Locate the cell with the specified text and output its [X, Y] center coordinate. 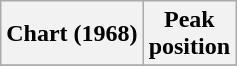
Peakposition [189, 34]
Chart (1968) [72, 34]
